Pinpoint the cell where the given text exists, returning its [X, Y] midpoint coordinate. 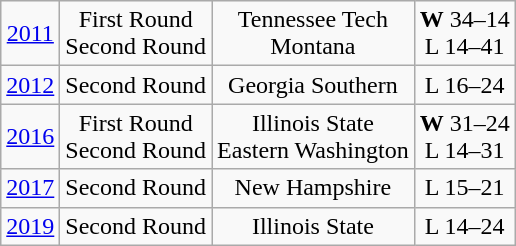
L 14–24 [464, 226]
New Hampshire [314, 188]
L 15–21 [464, 188]
Georgia Southern [314, 85]
W 34–14L 14–41 [464, 34]
W 31–24L 14–31 [464, 136]
L 16–24 [464, 85]
2016 [30, 136]
Tennessee TechMontana [314, 34]
2019 [30, 226]
2017 [30, 188]
2011 [30, 34]
2012 [30, 85]
Illinois State [314, 226]
Illinois StateEastern Washington [314, 136]
